Identify which cell holds the provided text, then report its [X, Y] central coordinate. 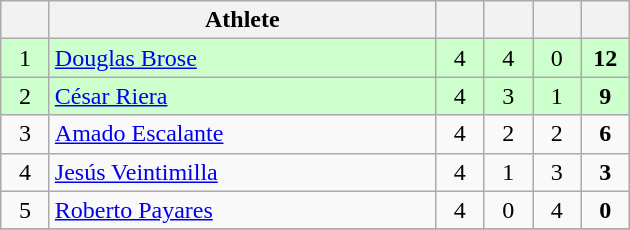
5 [26, 210]
Athlete [242, 20]
12 [606, 58]
Douglas Brose [242, 58]
Jesús Veintimilla [242, 172]
Amado Escalante [242, 134]
6 [606, 134]
Roberto Payares [242, 210]
César Riera [242, 96]
9 [606, 96]
